Scan for the cell matching the given text and deliver its (x, y) coordinate at center. 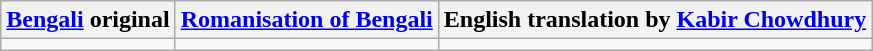
English translation by Kabir Chowdhury (654, 20)
Romanisation of Bengali (306, 20)
Bengali original (88, 20)
